Capture the cell that displays the provided text and extract its (X, Y) central coordinate. 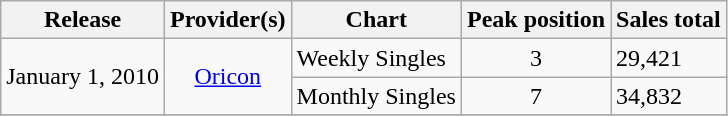
Chart (376, 20)
7 (536, 96)
29,421 (669, 58)
3 (536, 58)
Sales total (669, 20)
January 1, 2010 (83, 77)
Peak position (536, 20)
Oricon (228, 77)
Provider(s) (228, 20)
Weekly Singles (376, 58)
Release (83, 20)
Monthly Singles (376, 96)
34,832 (669, 96)
